Identify which cell holds the provided text, then report its [x, y] central coordinate. 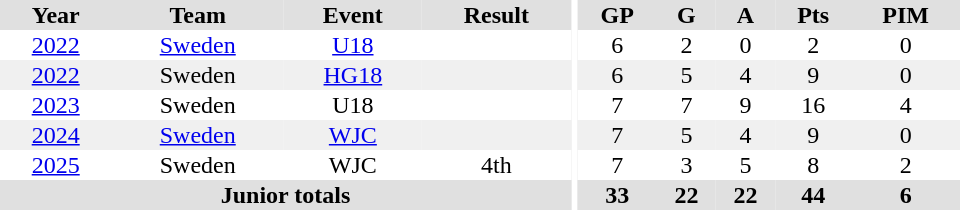
GP [618, 15]
3 [686, 165]
2023 [56, 105]
Pts [813, 15]
Team [198, 15]
4th [496, 165]
16 [813, 105]
Event [353, 15]
Junior totals [286, 195]
Year [56, 15]
G [686, 15]
2024 [56, 135]
HG18 [353, 75]
44 [813, 195]
PIM [906, 15]
2025 [56, 165]
Result [496, 15]
33 [618, 195]
A [746, 15]
8 [813, 165]
